Extract the (x, y) coordinate from the center of the cell holding the provided text.  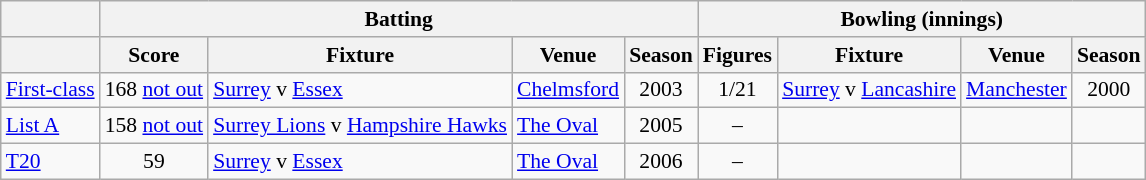
59 (154, 162)
2003 (661, 90)
Surrey Lions v Hampshire Hawks (360, 126)
168 not out (154, 90)
Manchester (1016, 90)
First-class (50, 90)
2005 (661, 126)
Score (154, 55)
T20 (50, 162)
2000 (1109, 90)
Chelmsford (568, 90)
Surrey v Lancashire (869, 90)
158 not out (154, 126)
Batting (399, 19)
1/21 (738, 90)
List A (50, 126)
Bowling (innings) (922, 19)
2006 (661, 162)
Figures (738, 55)
